Determine the [x, y] coordinate at the center of the cell enclosing the given text.  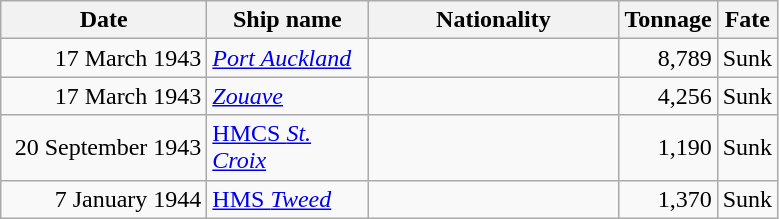
Tonnage [668, 20]
Date [104, 20]
4,256 [668, 96]
HMS Tweed [288, 199]
Nationality [494, 20]
Port Auckland [288, 58]
1,370 [668, 199]
1,190 [668, 148]
Ship name [288, 20]
Fate [747, 20]
Zouave [288, 96]
20 September 1943 [104, 148]
8,789 [668, 58]
HMCS St. Croix [288, 148]
7 January 1944 [104, 199]
